Locate the cell with the specified text and output its [x, y] center coordinate. 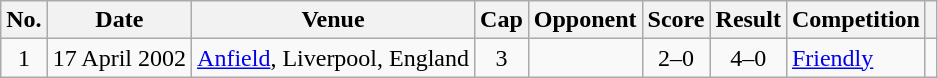
Friendly [856, 58]
3 [502, 58]
Venue [334, 20]
2–0 [676, 58]
Competition [856, 20]
1 [24, 58]
Score [676, 20]
Cap [502, 20]
Opponent [585, 20]
Anfield, Liverpool, England [334, 58]
Date [119, 20]
17 April 2002 [119, 58]
Result [748, 20]
4–0 [748, 58]
No. [24, 20]
